Return the (x, y) coordinate for the center point of the cell that contains the specified text.  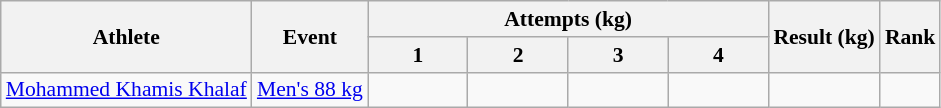
2 (518, 55)
Athlete (126, 36)
Rank (910, 36)
3 (618, 55)
Men's 88 kg (310, 90)
Event (310, 36)
Result (kg) (824, 36)
Mohammed Khamis Khalaf (126, 90)
4 (718, 55)
1 (418, 55)
Attempts (kg) (568, 19)
